Provide the [x, y] coordinate of the cell's center where the given text is located.  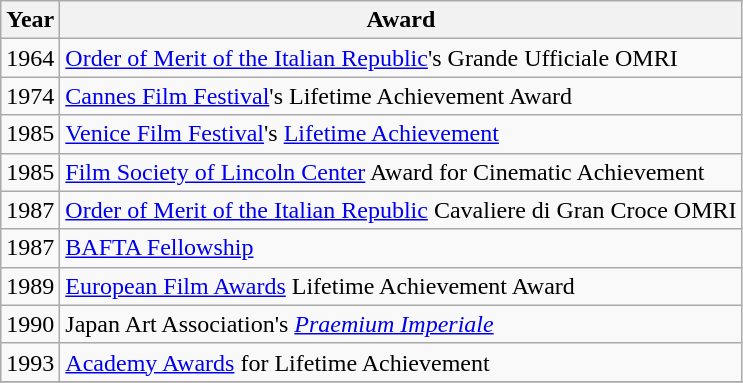
Year [30, 20]
Film Society of Lincoln Center Award for Cinematic Achievement [401, 172]
Japan Art Association's Praemium Imperiale [401, 324]
Order of Merit of the Italian Republic Cavaliere di Gran Croce OMRI [401, 210]
Cannes Film Festival's Lifetime Achievement Award [401, 96]
1990 [30, 324]
1993 [30, 362]
Award [401, 20]
Order of Merit of the Italian Republic's Grande Ufficiale OMRI [401, 58]
BAFTA Fellowship [401, 248]
Venice Film Festival's Lifetime Achievement [401, 134]
1974 [30, 96]
1989 [30, 286]
European Film Awards Lifetime Achievement Award [401, 286]
1964 [30, 58]
Academy Awards for Lifetime Achievement [401, 362]
